From the cell containing the given text, extract its center point as [X, Y] coordinate. 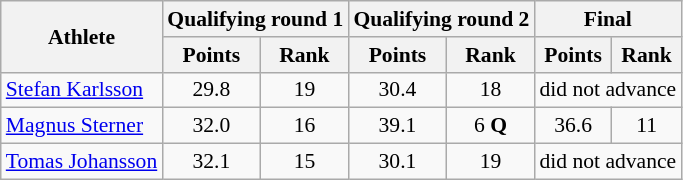
30.1 [397, 162]
Qualifying round 1 [255, 19]
36.6 [572, 126]
18 [491, 90]
29.8 [211, 90]
16 [305, 126]
39.1 [397, 126]
32.1 [211, 162]
Athlete [82, 36]
30.4 [397, 90]
Tomas Johansson [82, 162]
Stefan Karlsson [82, 90]
Qualifying round 2 [441, 19]
15 [305, 162]
6 Q [491, 126]
11 [646, 126]
Magnus Sterner [82, 126]
32.0 [211, 126]
Final [608, 19]
